For the text-containing cell, return its midpoint in (X, Y) coordinate format. 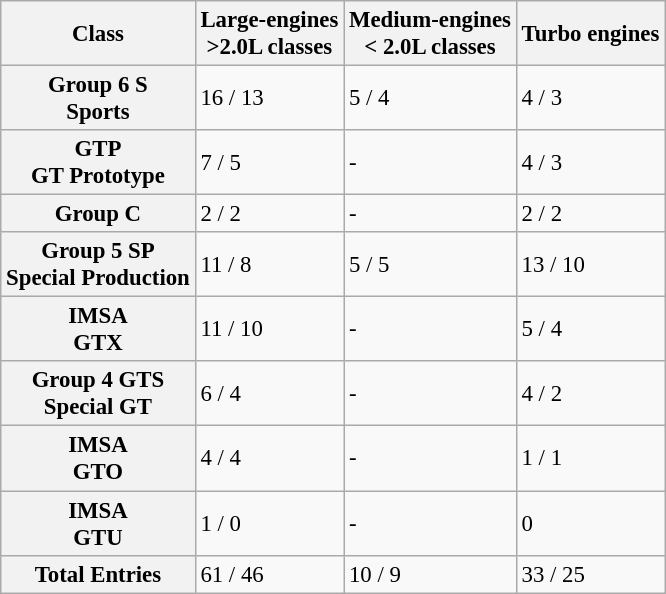
IMSA GTO (98, 458)
7 / 5 (270, 162)
16 / 13 (270, 98)
IMSA GTX (98, 330)
11 / 10 (270, 330)
Total Entries (98, 574)
4 / 2 (590, 394)
33 / 25 (590, 574)
Large-engines >2.0L classes (270, 34)
Turbo engines (590, 34)
Group 4 GTS Special GT (98, 394)
0 (590, 524)
Medium-engines < 2.0L classes (430, 34)
IMSA GTU (98, 524)
11 / 8 (270, 264)
Class (98, 34)
Group 5 SP Special Production (98, 264)
61 / 46 (270, 574)
5 / 5 (430, 264)
GTP GT Prototype (98, 162)
1 / 0 (270, 524)
Group 6 S Sports (98, 98)
4 / 4 (270, 458)
Group C (98, 214)
10 / 9 (430, 574)
13 / 10 (590, 264)
6 / 4 (270, 394)
1 / 1 (590, 458)
